For the text-containing cell, return its midpoint in (X, Y) coordinate format. 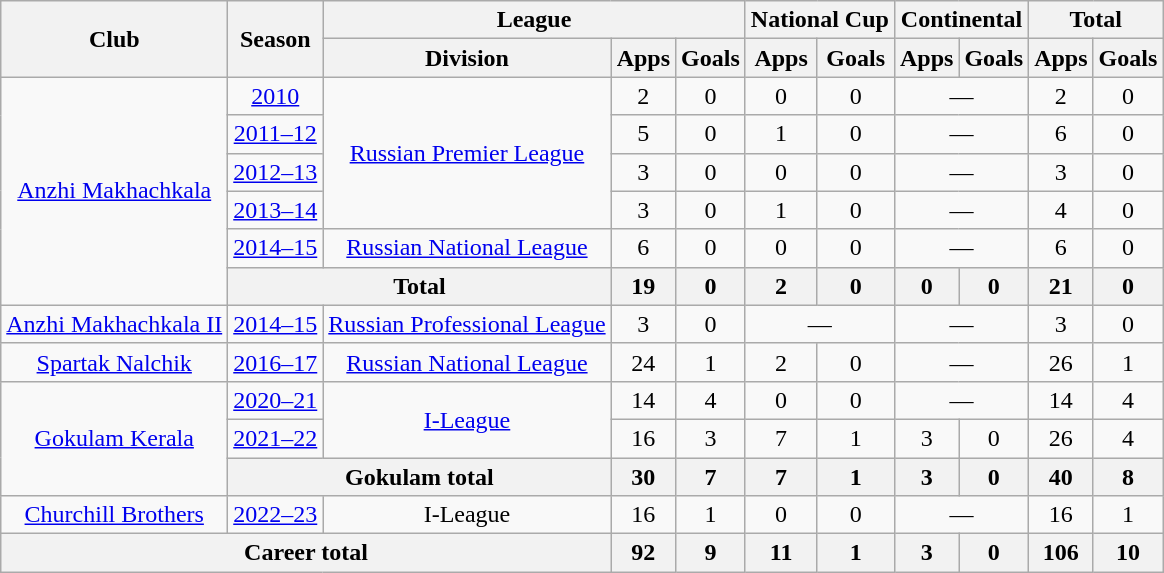
Continental (961, 20)
8 (1128, 477)
Career total (306, 553)
92 (643, 553)
30 (643, 477)
2013–14 (276, 210)
106 (1061, 553)
24 (643, 362)
Gokulam total (420, 477)
2011–12 (276, 134)
Spartak Nalchik (114, 362)
19 (643, 286)
2010 (276, 96)
11 (781, 553)
2012–13 (276, 172)
2020–21 (276, 400)
Russian Premier League (467, 153)
10 (1128, 553)
40 (1061, 477)
League (534, 20)
21 (1061, 286)
Division (467, 58)
Anzhi Makhachkala (114, 191)
2022–23 (276, 515)
9 (711, 553)
Russian Professional League (467, 324)
National Cup (820, 20)
Season (276, 39)
Anzhi Makhachkala II (114, 324)
5 (643, 134)
Churchill Brothers (114, 515)
Club (114, 39)
2021–22 (276, 438)
2016–17 (276, 362)
Gokulam Kerala (114, 438)
